Determine the (X, Y) coordinate at the center of the cell enclosing the given text.  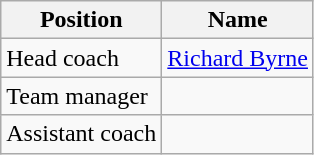
Team manager (82, 96)
Name (238, 20)
Richard Byrne (238, 58)
Position (82, 20)
Head coach (82, 58)
Assistant coach (82, 134)
